Scan for the cell matching the given text and deliver its [X, Y] coordinate at center. 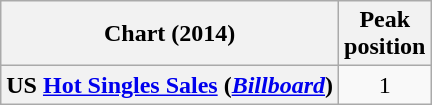
Chart (2014) [170, 34]
1 [385, 85]
Peakposition [385, 34]
US Hot Singles Sales (Billboard) [170, 85]
